Detect which cell encompasses the target text, then output its [X, Y] center coordinate. 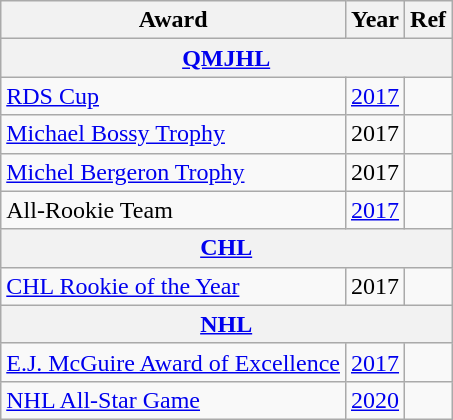
E.J. McGuire Award of Excellence [174, 362]
CHL [226, 248]
Michel Bergeron Trophy [174, 172]
Michael Bossy Trophy [174, 134]
NHL [226, 324]
QMJHL [226, 58]
2020 [374, 400]
CHL Rookie of the Year [174, 286]
Ref [428, 20]
All-Rookie Team [174, 210]
NHL All-Star Game [174, 400]
Year [374, 20]
Award [174, 20]
RDS Cup [174, 96]
